Find where the given text appears and provide that cell's center as [x, y] coordinate. 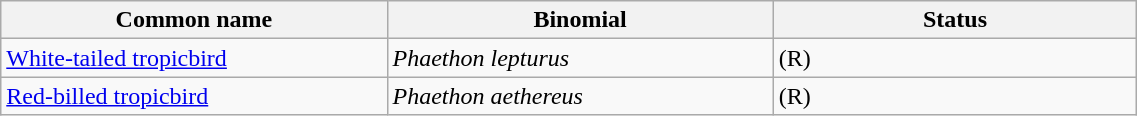
Red-billed tropicbird [194, 96]
White-tailed tropicbird [194, 58]
Binomial [580, 20]
Common name [194, 20]
Phaethon lepturus [580, 58]
Phaethon aethereus [580, 96]
Status [955, 20]
